Provide the [X, Y] coordinate of the cell's center where the given text is located.  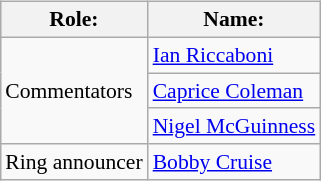
Bobby Cruise [234, 162]
Ian Riccaboni [234, 55]
Name: [234, 20]
Role: [74, 20]
Nigel McGuinness [234, 126]
Commentators [74, 90]
Ring announcer [74, 162]
Caprice Coleman [234, 91]
